Locate the cell with the specified text and output its (X, Y) center coordinate. 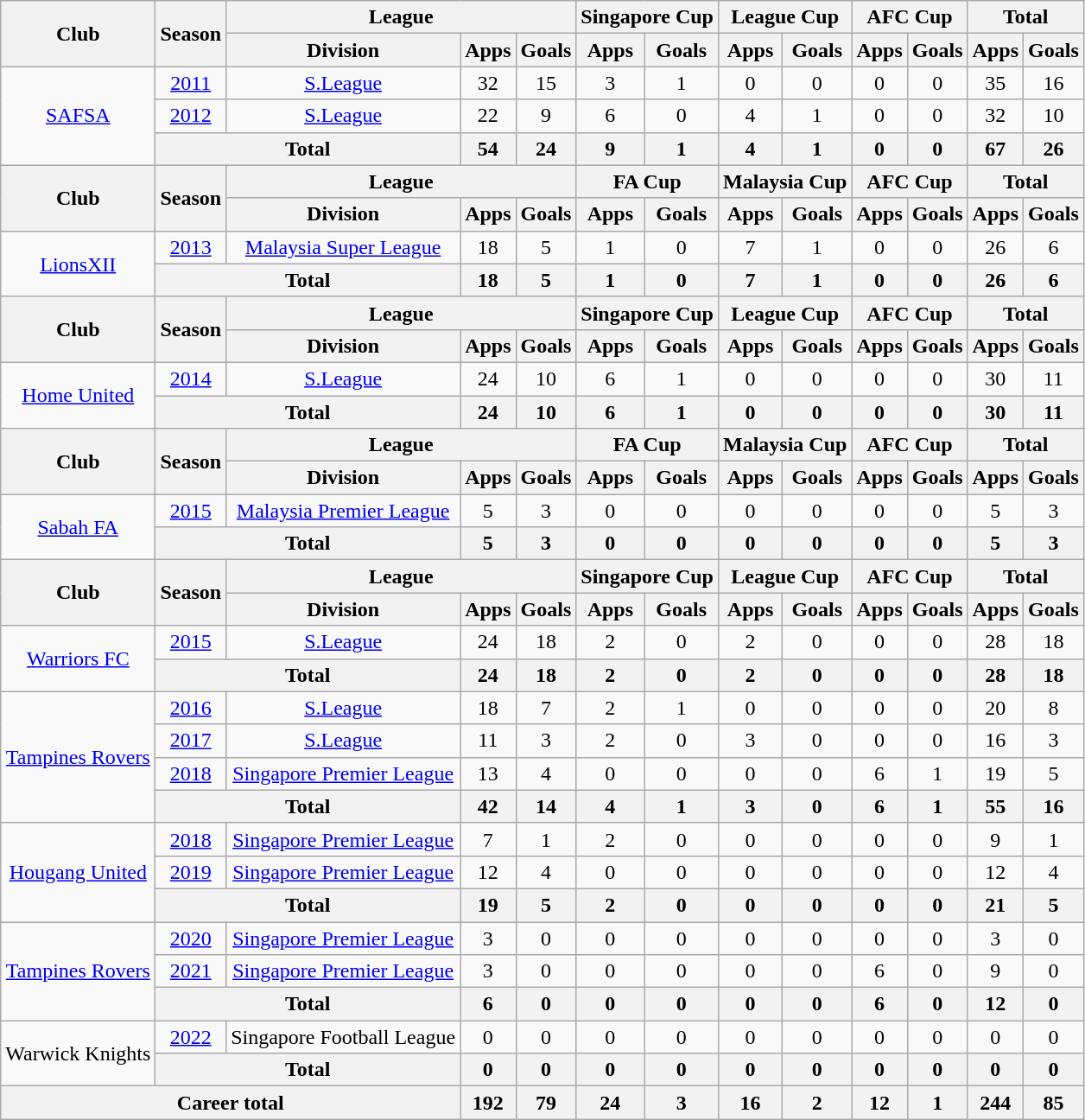
2016 (191, 708)
20 (995, 708)
192 (488, 1103)
35 (995, 83)
14 (546, 806)
2011 (191, 83)
15 (546, 83)
85 (1054, 1103)
2019 (191, 872)
2020 (191, 938)
67 (995, 149)
22 (488, 116)
244 (995, 1103)
2013 (191, 247)
13 (488, 773)
Warwick Knights (78, 1053)
55 (995, 806)
2012 (191, 116)
54 (488, 149)
Hougang United (78, 872)
Home United (78, 395)
8 (1054, 708)
Warriors FC (78, 659)
79 (546, 1103)
42 (488, 806)
SAFSA (78, 116)
Career total (231, 1103)
21 (995, 905)
Malaysia Super League (344, 247)
Sabah FA (78, 527)
2022 (191, 1037)
2017 (191, 741)
LionsXII (78, 264)
Singapore Football League (344, 1037)
2014 (191, 379)
2021 (191, 971)
Malaysia Premier League (344, 511)
